Provide the (x, y) coordinate of the cell's center where the given text is located.  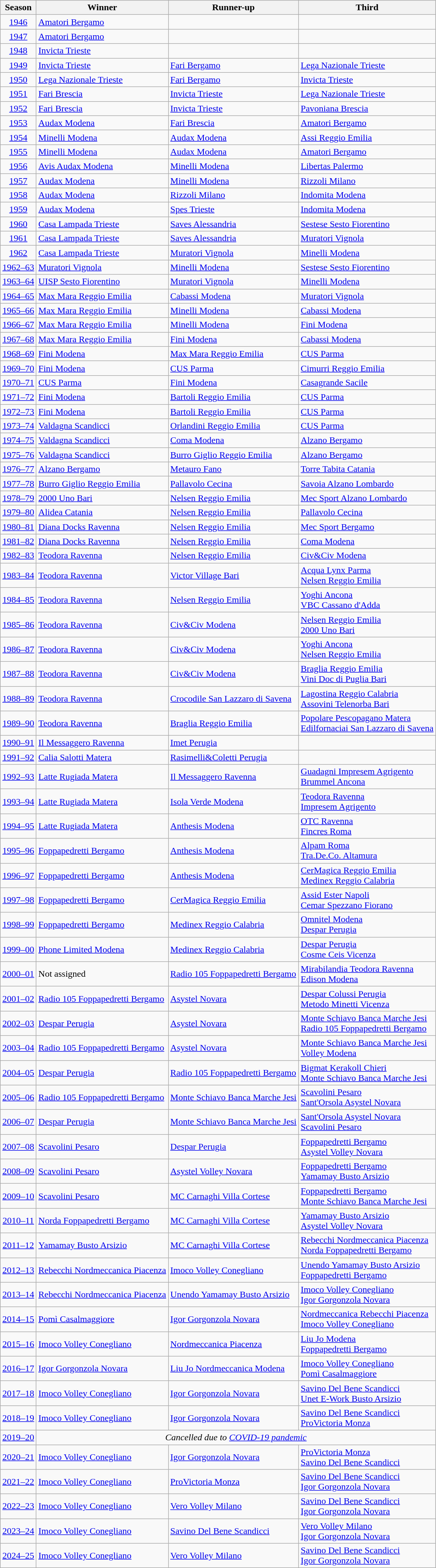
2021–22 (18, 1482)
1993–94 (18, 801)
1967–68 (18, 339)
1968–69 (18, 354)
Yoghi AnconaNelsen Reggio Emilia (367, 649)
1962–63 (18, 267)
Unendo Yamamay Busto Arsizio Foppapedretti Bergamo (367, 1270)
Nordmeccanica Rebecchi Piacenza Imoco Volley Conegliano (367, 1319)
Foppapedretti Bergamo Monte Schiavo Banca Marche Jesi (367, 1196)
2013–14 (18, 1295)
1974–75 (18, 440)
Monte Schiavo Banca Marche Jesi Volley Modena (367, 1048)
Nordmeccanica Piacenza (233, 1344)
Imoco Volley Conegliano Pomì Casalmaggiore (367, 1368)
Alpam Roma Tra.De.Co. Altamura (367, 851)
2023–24 (18, 1531)
1966–67 (18, 325)
Savino Del Bene Scandicci ProVictoria Monza (367, 1418)
1971–72 (18, 397)
Savoia Alzano Lombardo (367, 484)
1965–66 (18, 310)
1981–82 (18, 541)
ProVictoria Monza (233, 1482)
1955 (18, 152)
2004–05 (18, 1073)
Pavoniana Brescia (367, 108)
Savino Del Bene Scandicci Unet E-Work Busto Arsizio (367, 1393)
2016–17 (18, 1368)
Winner (102, 8)
1959 (18, 210)
Crocodile San Lazzaro di Savena (233, 698)
2019–20 (18, 1437)
Despar Perugia Cosme Ceis Vicenza (367, 949)
Assid Ester Napoli Cemar Spezzano Fiorano (367, 900)
1977–78 (18, 484)
1994–95 (18, 826)
Bigmat Kerakoll Chieri Monte Schiavo Banca Marche Jesi (367, 1073)
1960 (18, 224)
1978–79 (18, 498)
1961 (18, 238)
1946 (18, 22)
1952 (18, 108)
1991–92 (18, 757)
Mec Sport Alzano Lombardo (367, 498)
Rebecchi Nordmeccanica Piacenza Norda Foppapedretti Bergamo (367, 1245)
1989–90 (18, 723)
1953 (18, 123)
1950 (18, 80)
2014–15 (18, 1319)
Cimurri Reggio Emilia (367, 368)
Torre Tabita Catania (367, 469)
2008–09 (18, 1171)
1947 (18, 36)
1956 (18, 166)
2020–21 (18, 1457)
1987–88 (18, 674)
Popolare Pescopagano Matera Edilfornaciai San Lazzaro di Savena (367, 723)
Liu Jo Nordmeccanica Modena (233, 1368)
Unendo Yamamay Busto Arsizio (233, 1295)
Teodora Ravenna Impresem Agrigento (367, 801)
CerMagica Reggio Emilia Medinex Reggio Calabria (367, 876)
Casagrande Sacile (367, 382)
1948 (18, 51)
1951 (18, 94)
Monte Schiavo Banca Marche Jesi Radio 105 Foppapedretti Bergamo (367, 1023)
Mec Sport Bergamo (367, 527)
Third (367, 8)
1998–99 (18, 925)
1983–84 (18, 575)
Savino Del Bene Scandicci (233, 1531)
1976–77 (18, 469)
1986–87 (18, 649)
Liu Jo Modena Foppapedretti Bergamo (367, 1344)
2005–06 (18, 1098)
Spes Trieste (233, 210)
2022–23 (18, 1506)
Acqua Lynx ParmaNelsen Reggio Emilia (367, 575)
Yamamay Busto Arsizio (102, 1245)
2009–10 (18, 1196)
Nelsen Reggio Emilia 2000 Uno Bari (367, 625)
Orlandini Reggio Emilia (233, 426)
Mirabilandia Teodora Ravenna Edison Modena (367, 974)
1963–64 (18, 282)
1985–86 (18, 625)
2003–04 (18, 1048)
1996–97 (18, 876)
Imet Perugia (233, 743)
Victor Village Bari (233, 575)
1992–93 (18, 777)
CerMagica Reggio Emilia (233, 900)
1972–73 (18, 411)
Omnitel Modena Despar Perugia (367, 925)
2018–19 (18, 1418)
Yoghi AnconaVBC Cassano d'Adda (367, 600)
2006–07 (18, 1122)
2011–12 (18, 1245)
1979–80 (18, 512)
Assi Reggio Emilia (367, 137)
1954 (18, 137)
Season (18, 8)
ProVictoria Monza Savino Del Bene Scandicci (367, 1457)
2024–25 (18, 1555)
OTC Ravenna Fincres Roma (367, 826)
UISP Sesto Fiorentino (102, 282)
Isola Verde Modena (233, 801)
Lagostina Reggio Calabria Assovini Telenorba Bari (367, 698)
Despar Colussi Perugia Metodo Minetti Vicenza (367, 998)
Braglia Reggio Emilia Vini Doc di Puglia Bari (367, 674)
1990–91 (18, 743)
1982–83 (18, 556)
2012–13 (18, 1270)
1957 (18, 181)
Sant'Orsola Asystel Novara Scavolini Pesaro (367, 1122)
Scavolini Pesaro Sant'Orsola Asystel Novara (367, 1098)
2001–02 (18, 998)
Metauro Fano (233, 469)
Calia Salotti Matera (102, 757)
Libertas Palermo (367, 166)
1988–89 (18, 698)
Braglia Reggio Emilia (233, 723)
Alidea Catania (102, 512)
Guadagni Impresem Agrigento Brummel Ancona (367, 777)
1995–96 (18, 851)
Yamamay Busto Arsizio Asystel Volley Novara (367, 1220)
1973–74 (18, 426)
1964–65 (18, 296)
Foppapedretti Bergamo Yamamay Busto Arsizio (367, 1171)
2007–08 (18, 1147)
1949 (18, 65)
2017–18 (18, 1393)
1975–76 (18, 455)
Foppapedretti Bergamo Asystel Volley Novara (367, 1147)
Norda Foppapedretti Bergamo (102, 1220)
2015–16 (18, 1344)
1984–85 (18, 600)
2000 Uno Bari (102, 498)
Runner-up (233, 8)
Imoco Volley Conegliano Igor Gorgonzola Novara (367, 1295)
1997–98 (18, 900)
2000–01 (18, 974)
Rasimelli&Coletti Perugia (233, 757)
Asystel Volley Novara (233, 1171)
1969–70 (18, 368)
1958 (18, 195)
Avis Audax Modena (102, 166)
Cancelled due to COVID-19 pandemic (236, 1437)
1962 (18, 253)
2002–03 (18, 1023)
1970–71 (18, 382)
Not assigned (102, 974)
1980–81 (18, 527)
Pomì Casalmaggiore (102, 1319)
1999–00 (18, 949)
2010–11 (18, 1220)
Phone Limited Modena (102, 949)
Vero Volley Milano Igor Gorgonzola Novara (367, 1531)
